Return the (x, y) coordinate for the center point of the cell that contains the specified text.  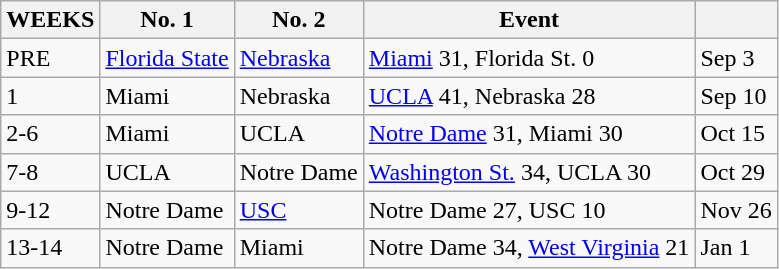
Miami 31, Florida St. 0 (529, 58)
WEEKS (50, 20)
USC (298, 210)
No. 2 (298, 20)
13-14 (50, 248)
No. 1 (167, 20)
Event (529, 20)
Nov 26 (736, 210)
Notre Dame 27, USC 10 (529, 210)
Oct 15 (736, 134)
Florida State (167, 58)
7-8 (50, 172)
9-12 (50, 210)
Oct 29 (736, 172)
PRE (50, 58)
UCLA 41, Nebraska 28 (529, 96)
1 (50, 96)
Jan 1 (736, 248)
Notre Dame 34, West Virginia 21 (529, 248)
Sep 10 (736, 96)
Sep 3 (736, 58)
Washington St. 34, UCLA 30 (529, 172)
Notre Dame 31, Miami 30 (529, 134)
2-6 (50, 134)
